Find where the given text appears and provide that cell's center as [X, Y] coordinate. 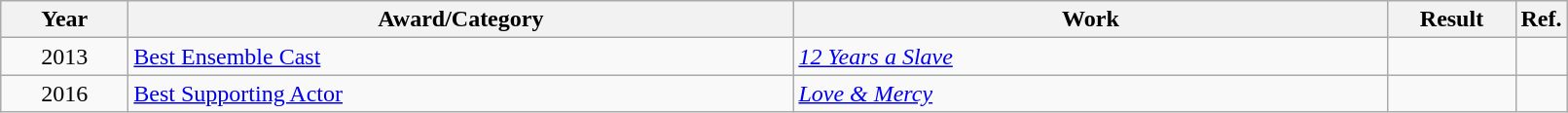
Best Ensemble Cast [461, 56]
2016 [64, 94]
Work [1090, 19]
Award/Category [461, 19]
Result [1452, 19]
Year [64, 19]
2013 [64, 56]
12 Years a Slave [1090, 56]
Best Supporting Actor [461, 94]
Love & Mercy [1090, 94]
Ref. [1542, 19]
